Search for the cell housing the specified text and yield its (x, y) center coordinate. 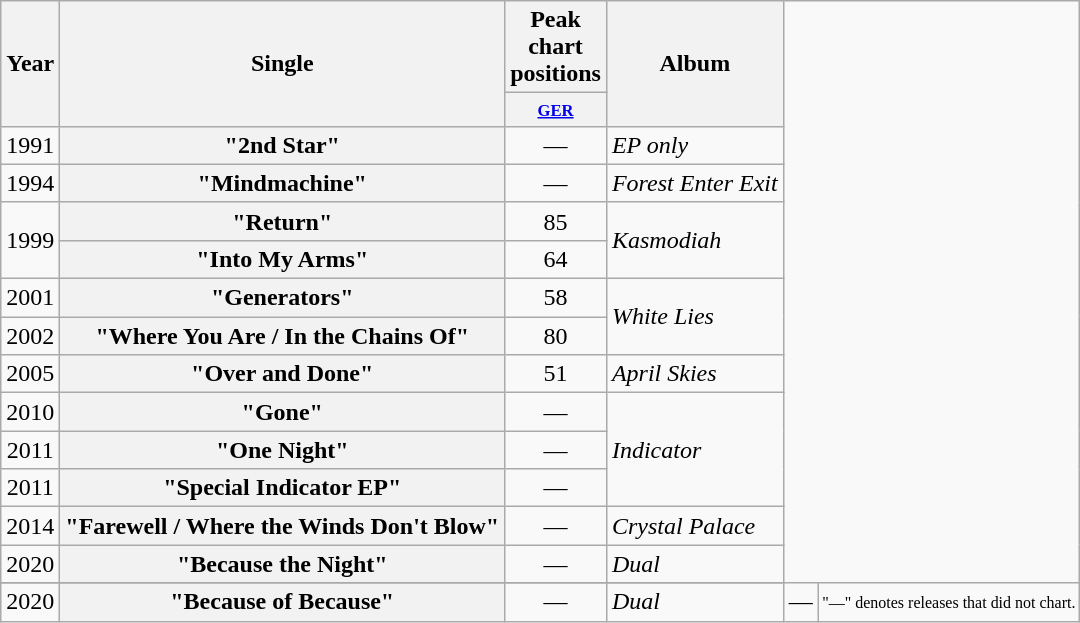
85 (556, 221)
"Where You Are / In the Chains Of" (282, 336)
"Because of Because" (282, 602)
Album (694, 64)
51 (556, 374)
White Lies (694, 317)
2010 (30, 412)
58 (556, 298)
2002 (30, 336)
2001 (30, 298)
"Special Indicator EP" (282, 488)
80 (556, 336)
1991 (30, 145)
Crystal Palace (694, 526)
"Farewell / Where the Winds Don't Blow" (282, 526)
2014 (30, 526)
April Skies (694, 374)
1994 (30, 183)
Kasmodiah (694, 240)
EP only (694, 145)
"Over and Done" (282, 374)
64 (556, 259)
"—" denotes releases that did not chart. (948, 602)
"Into My Arms" (282, 259)
"One Night" (282, 450)
"Generators" (282, 298)
Single (282, 64)
1999 (30, 240)
"Return" (282, 221)
Indicator (694, 450)
2005 (30, 374)
Forest Enter Exit (694, 183)
Peak chart positions (556, 47)
"2nd Star" (282, 145)
Year (30, 64)
"Mindmachine" (282, 183)
GER (556, 110)
"Because the Night" (282, 564)
"Gone" (282, 412)
